Provide the (x, y) coordinate of the cell's center where the given text is located.  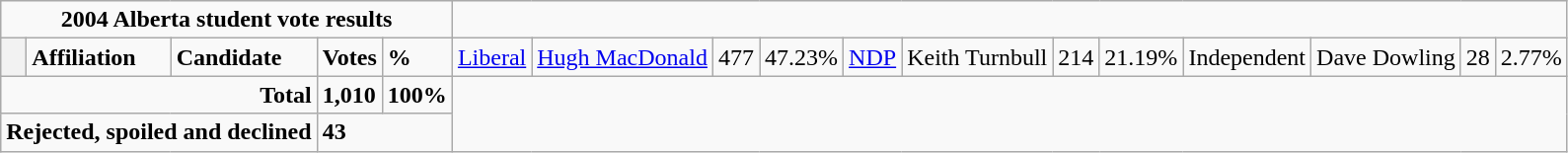
Liberal (491, 57)
Independent (1247, 57)
2.77% (1531, 57)
100% (416, 95)
Rejected, spoiled and declined (159, 132)
Votes (349, 57)
47.23% (801, 57)
2004 Alberta student vote results (227, 20)
Total (159, 95)
214 (1076, 57)
43 (385, 132)
NDP (872, 57)
1,010 (349, 95)
Keith Turnbull (977, 57)
Affiliation (99, 57)
28 (1478, 57)
21.19% (1141, 57)
Candidate (244, 57)
% (416, 57)
477 (736, 57)
Hugh MacDonald (623, 57)
Dave Dowling (1386, 57)
